Capture the cell that displays the provided text and extract its [X, Y] central coordinate. 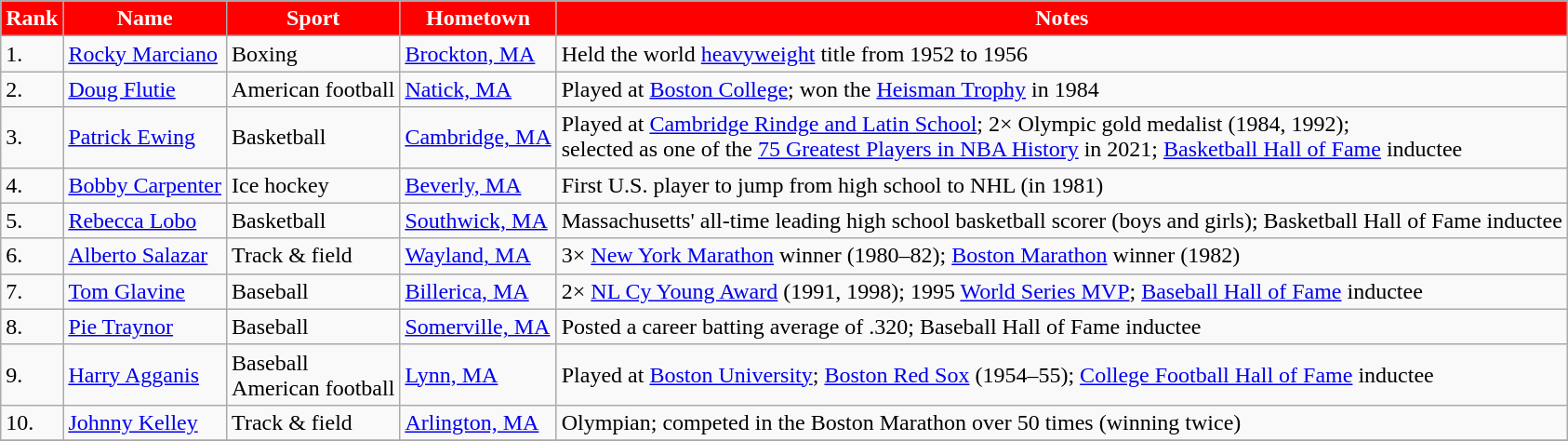
Boxing [313, 54]
3. [32, 138]
Ice hockey [313, 185]
Doug Flutie [145, 89]
Olympian; competed in the Boston Marathon over 50 times (winning twice) [1062, 422]
American football [313, 89]
6. [32, 256]
1. [32, 54]
Played at Boston College; won the Heisman Trophy in 1984 [1062, 89]
Rebecca Lobo [145, 220]
Held the world heavyweight title from 1952 to 1956 [1062, 54]
Played at Boston University; Boston Red Sox (1954–55); College Football Hall of Fame inductee [1062, 374]
10. [32, 422]
7. [32, 291]
Pie Traynor [145, 327]
Name [145, 19]
Bobby Carpenter [145, 185]
Tom Glavine [145, 291]
Southwick, MA [478, 220]
Hometown [478, 19]
9. [32, 374]
Somerville, MA [478, 327]
Rocky Marciano [145, 54]
3× New York Marathon winner (1980–82); Boston Marathon winner (1982) [1062, 256]
Lynn, MA [478, 374]
Notes [1062, 19]
Cambridge, MA [478, 138]
Brockton, MA [478, 54]
Billerica, MA [478, 291]
Rank [32, 19]
5. [32, 220]
Johnny Kelley [145, 422]
Alberto Salazar [145, 256]
Sport [313, 19]
2. [32, 89]
Wayland, MA [478, 256]
BaseballAmerican football [313, 374]
Harry Agganis [145, 374]
8. [32, 327]
4. [32, 185]
Arlington, MA [478, 422]
Patrick Ewing [145, 138]
Beverly, MA [478, 185]
Massachusetts' all-time leading high school basketball scorer (boys and girls); Basketball Hall of Fame inductee [1062, 220]
First U.S. player to jump from high school to NHL (in 1981) [1062, 185]
2× NL Cy Young Award (1991, 1998); 1995 World Series MVP; Baseball Hall of Fame inductee [1062, 291]
Posted a career batting average of .320; Baseball Hall of Fame inductee [1062, 327]
Natick, MA [478, 89]
